Determine the [x, y] coordinate at the center of the cell enclosing the given text.  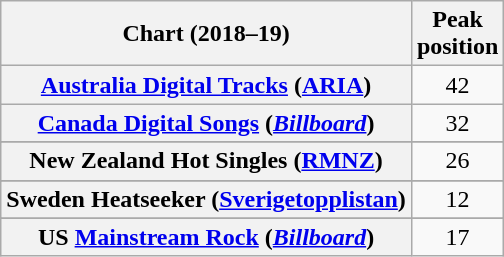
Sweden Heatseeker (Sverigetopplistan) [206, 199]
32 [457, 123]
US Mainstream Rock (Billboard) [206, 237]
New Zealand Hot Singles (RMNZ) [206, 161]
Canada Digital Songs (Billboard) [206, 123]
12 [457, 199]
Chart (2018–19) [206, 34]
17 [457, 237]
42 [457, 85]
26 [457, 161]
Australia Digital Tracks (ARIA) [206, 85]
Peakposition [457, 34]
